Provide the (X, Y) coordinate of the cell's center where the given text is located.  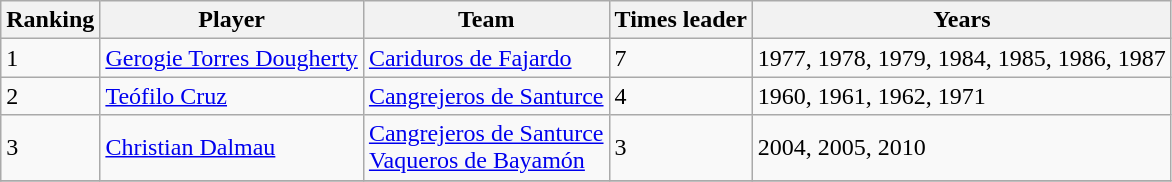
1977, 1978, 1979, 1984, 1985, 1986, 1987 (962, 58)
Cariduros de Fajardo (486, 58)
Cangrejeros de SanturceVaqueros de Bayamón (486, 148)
Years (962, 20)
7 (680, 58)
Ranking (50, 20)
Christian Dalmau (232, 148)
2004, 2005, 2010 (962, 148)
1960, 1961, 1962, 1971 (962, 96)
Times leader (680, 20)
1 (50, 58)
Gerogie Torres Dougherty (232, 58)
Cangrejeros de Santurce (486, 96)
Team (486, 20)
Player (232, 20)
2 (50, 96)
Teófilo Cruz (232, 96)
4 (680, 96)
